Detect which cell encompasses the target text, then output its [x, y] center coordinate. 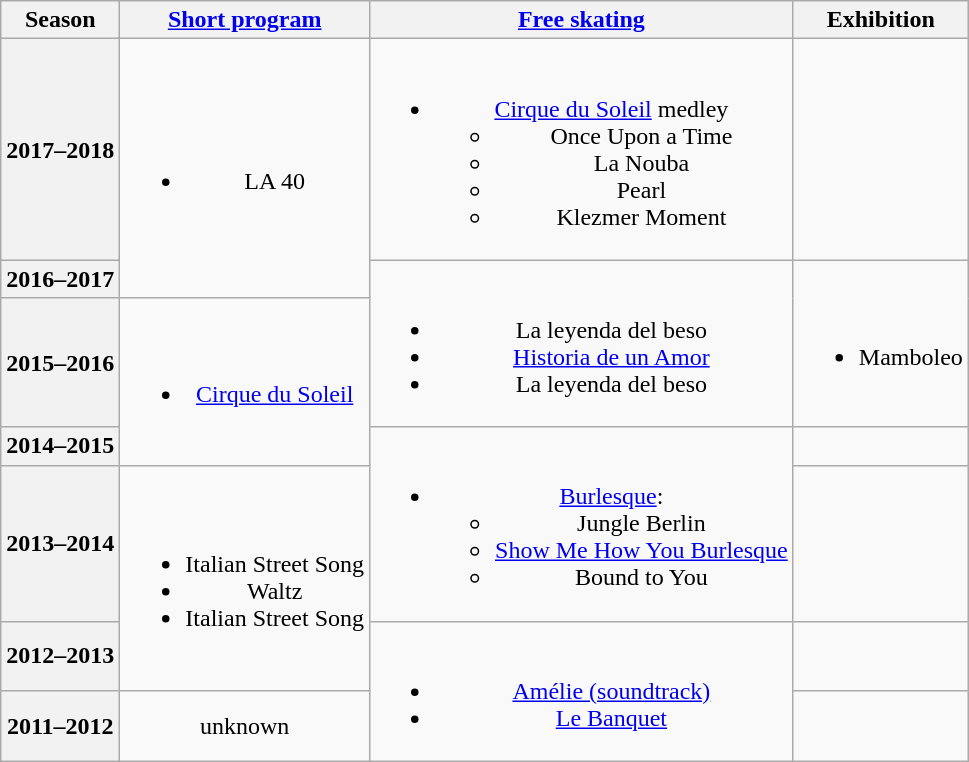
2014–2015 [60, 446]
Season [60, 20]
2011–2012 [60, 726]
2012–2013 [60, 656]
Mamboleo [880, 344]
Amélie (soundtrack)Le Banquet [582, 691]
Short program [245, 20]
Free skating [582, 20]
2015–2016 [60, 362]
La leyenda del beso Historia de un Amor La leyenda del beso [582, 344]
2016–2017 [60, 279]
2013–2014 [60, 543]
Italian Street Song WaltzItalian Street Song [245, 578]
Cirque du Soleil medleyOnce Upon a Time La Nouba Pearl Klezmer Moment [582, 150]
Cirque du Soleil [245, 382]
unknown [245, 726]
LA 40 [245, 168]
2017–2018 [60, 150]
Exhibition [880, 20]
Burlesque:Jungle Berlin Show Me How You BurlesqueBound to You [582, 524]
